Pinpoint the cell where the given text exists, returning its (x, y) midpoint coordinate. 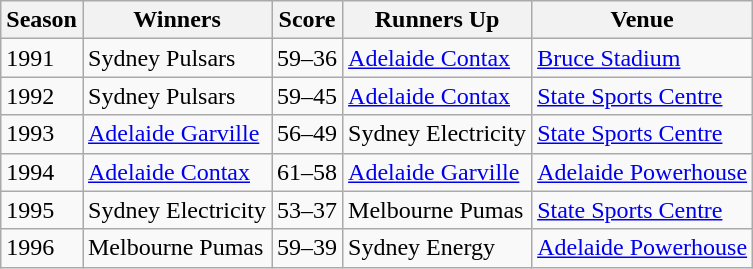
Season (42, 20)
61–58 (308, 172)
59–39 (308, 248)
Score (308, 20)
1992 (42, 96)
Bruce Stadium (642, 58)
1995 (42, 210)
Winners (176, 20)
1993 (42, 134)
59–36 (308, 58)
Runners Up (438, 20)
Sydney Energy (438, 248)
Venue (642, 20)
59–45 (308, 96)
56–49 (308, 134)
1994 (42, 172)
1996 (42, 248)
53–37 (308, 210)
1991 (42, 58)
